Extract the (X, Y) coordinate from the center of the cell holding the provided text.  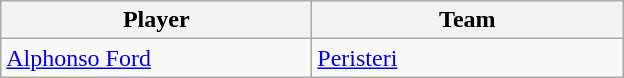
Peristeri (468, 58)
Player (156, 20)
Team (468, 20)
Alphonso Ford (156, 58)
